Pinpoint the cell where the given text exists, returning its [x, y] midpoint coordinate. 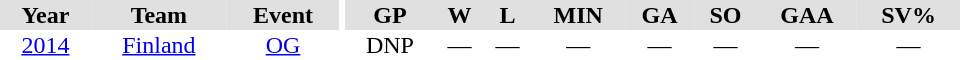
OG [283, 45]
Event [283, 15]
Finland [159, 45]
GP [390, 15]
L [507, 15]
GAA [807, 15]
2014 [46, 45]
W [459, 15]
DNP [390, 45]
SO [725, 15]
GA [660, 15]
Team [159, 15]
Year [46, 15]
MIN [578, 15]
SV% [908, 15]
